Determine the (x, y) coordinate at the center of the cell enclosing the given text.  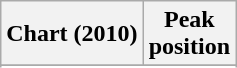
Chart (2010) (72, 34)
Peakposition (189, 34)
